Find where the given text appears and provide that cell's center as [x, y] coordinate. 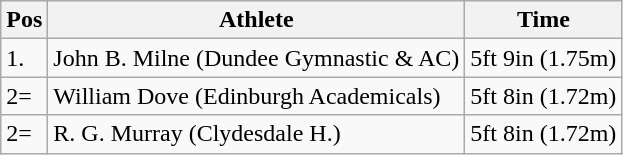
Athlete [256, 20]
R. G. Murray (Clydesdale H.) [256, 134]
Time [544, 20]
Pos [24, 20]
John B. Milne (Dundee Gymnastic & AC) [256, 58]
William Dove (Edinburgh Academicals) [256, 96]
1. [24, 58]
5ft 9in (1.75m) [544, 58]
